Detect which cell encompasses the target text, then output its (X, Y) center coordinate. 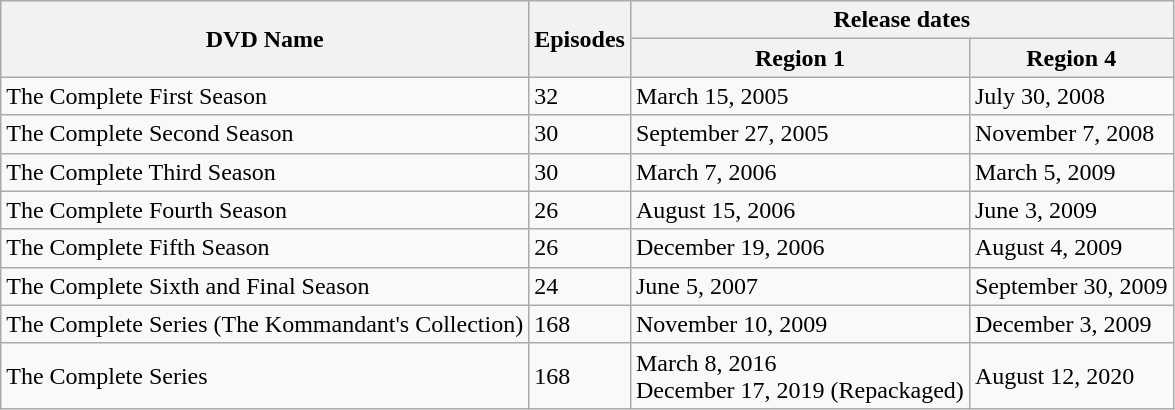
Episodes (580, 39)
32 (580, 96)
December 3, 2009 (1071, 324)
24 (580, 286)
The Complete Fourth Season (265, 210)
August 15, 2006 (800, 210)
September 30, 2009 (1071, 286)
The Complete Fifth Season (265, 248)
December 19, 2006 (800, 248)
Region 4 (1071, 58)
July 30, 2008 (1071, 96)
November 10, 2009 (800, 324)
August 4, 2009 (1071, 248)
March 7, 2006 (800, 172)
The Complete Sixth and Final Season (265, 286)
March 8, 2016December 17, 2019 (Repackaged) (800, 376)
Region 1 (800, 58)
DVD Name (265, 39)
June 3, 2009 (1071, 210)
November 7, 2008 (1071, 134)
March 15, 2005 (800, 96)
The Complete Third Season (265, 172)
September 27, 2005 (800, 134)
August 12, 2020 (1071, 376)
Release dates (902, 20)
March 5, 2009 (1071, 172)
June 5, 2007 (800, 286)
The Complete Series (The Kommandant's Collection) (265, 324)
The Complete Second Season (265, 134)
The Complete Series (265, 376)
The Complete First Season (265, 96)
